Return [x, y] of the center of cell containing provided text 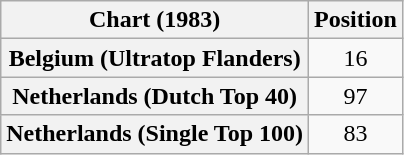
97 [356, 96]
Netherlands (Dutch Top 40) [155, 96]
83 [356, 134]
Chart (1983) [155, 20]
Netherlands (Single Top 100) [155, 134]
Belgium (Ultratop Flanders) [155, 58]
16 [356, 58]
Position [356, 20]
